Return the [x, y] coordinate for the center point of the cell that contains the specified text.  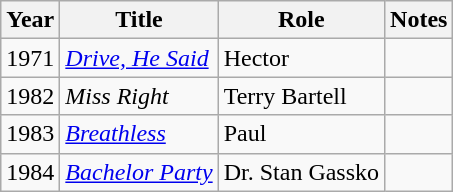
Terry Bartell [301, 96]
1971 [30, 58]
Dr. Stan Gassko [301, 172]
Breathless [139, 134]
1984 [30, 172]
Paul [301, 134]
Year [30, 20]
Miss Right [139, 96]
Hector [301, 58]
Role [301, 20]
Title [139, 20]
1983 [30, 134]
Notes [419, 20]
Drive, He Said [139, 58]
Bachelor Party [139, 172]
1982 [30, 96]
